For the text-containing cell, return its midpoint in [X, Y] coordinate format. 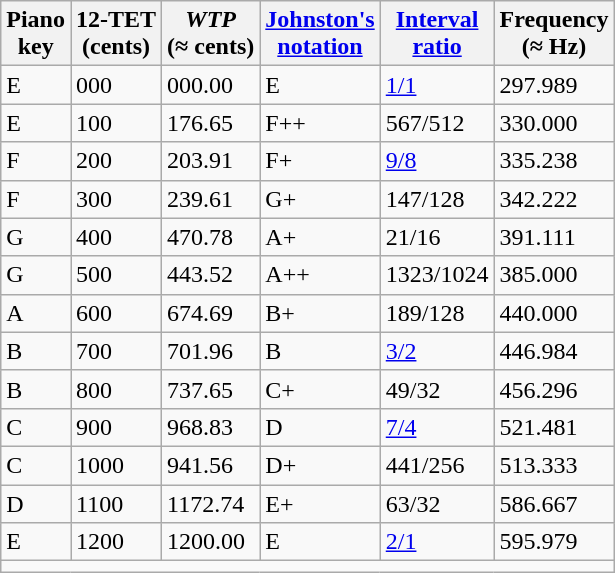
300 [116, 199]
147/128 [437, 199]
WTP(≈ cents) [211, 34]
941.56 [211, 465]
385.000 [554, 275]
F+ [320, 161]
701.96 [211, 351]
B+ [320, 313]
189/128 [437, 313]
176.65 [211, 123]
A [36, 313]
2/1 [437, 542]
G+ [320, 199]
900 [116, 427]
000.00 [211, 85]
674.69 [211, 313]
Johnston'snotation [320, 34]
600 [116, 313]
239.61 [211, 199]
335.238 [554, 161]
Intervalratio [437, 34]
342.222 [554, 199]
737.65 [211, 389]
7/4 [437, 427]
63/32 [437, 503]
D+ [320, 465]
E+ [320, 503]
Pianokey [36, 34]
1172.74 [211, 503]
595.979 [554, 542]
A++ [320, 275]
9/8 [437, 161]
C+ [320, 389]
1000 [116, 465]
3/2 [437, 351]
330.000 [554, 123]
500 [116, 275]
391.111 [554, 237]
A+ [320, 237]
968.83 [211, 427]
400 [116, 237]
440.000 [554, 313]
1/1 [437, 85]
203.91 [211, 161]
441/256 [437, 465]
567/512 [437, 123]
1100 [116, 503]
700 [116, 351]
1323/1024 [437, 275]
Frequency(≈ Hz) [554, 34]
000 [116, 85]
12-TET(cents) [116, 34]
200 [116, 161]
100 [116, 123]
1200.00 [211, 542]
470.78 [211, 237]
800 [116, 389]
F++ [320, 123]
21/16 [437, 237]
586.667 [554, 503]
456.296 [554, 389]
521.481 [554, 427]
49/32 [437, 389]
513.333 [554, 465]
297.989 [554, 85]
446.984 [554, 351]
1200 [116, 542]
443.52 [211, 275]
